From the cell containing the given text, extract its center point as [x, y] coordinate. 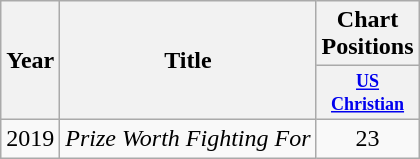
2019 [30, 138]
USChristian [368, 93]
Title [188, 60]
23 [368, 138]
Prize Worth Fighting For [188, 138]
Year [30, 60]
Chart Positions [368, 34]
